Return [X, Y] of the center of cell containing provided text 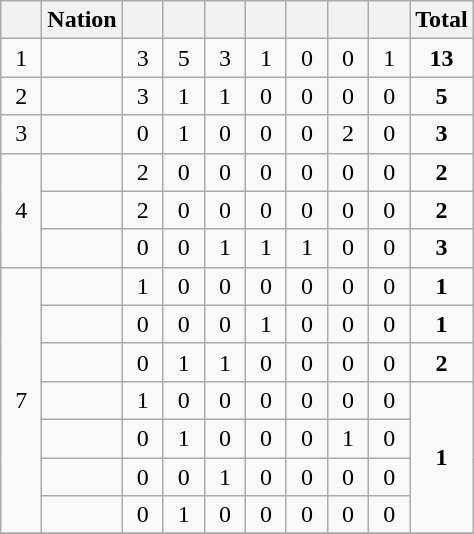
4 [22, 210]
Nation [82, 20]
Total [442, 20]
7 [22, 400]
13 [442, 58]
